Output the (x, y) coordinate of the center of the cell containing the given text.  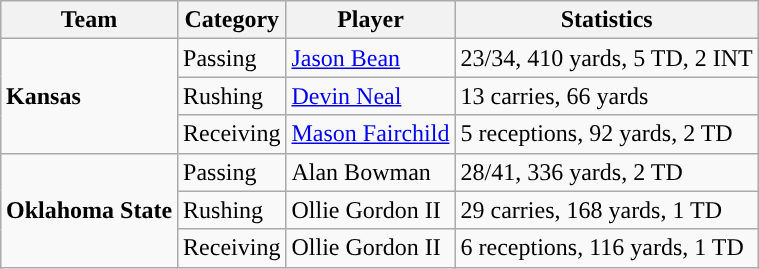
Player (370, 20)
13 carries, 66 yards (606, 96)
Alan Bowman (370, 172)
Oklahoma State (88, 210)
23/34, 410 yards, 5 TD, 2 INT (606, 58)
Devin Neal (370, 96)
Statistics (606, 20)
Team (88, 20)
29 carries, 168 yards, 1 TD (606, 210)
Mason Fairchild (370, 134)
5 receptions, 92 yards, 2 TD (606, 134)
Kansas (88, 96)
6 receptions, 116 yards, 1 TD (606, 248)
28/41, 336 yards, 2 TD (606, 172)
Category (232, 20)
Jason Bean (370, 58)
